Locate the cell with the specified text and output its (x, y) center coordinate. 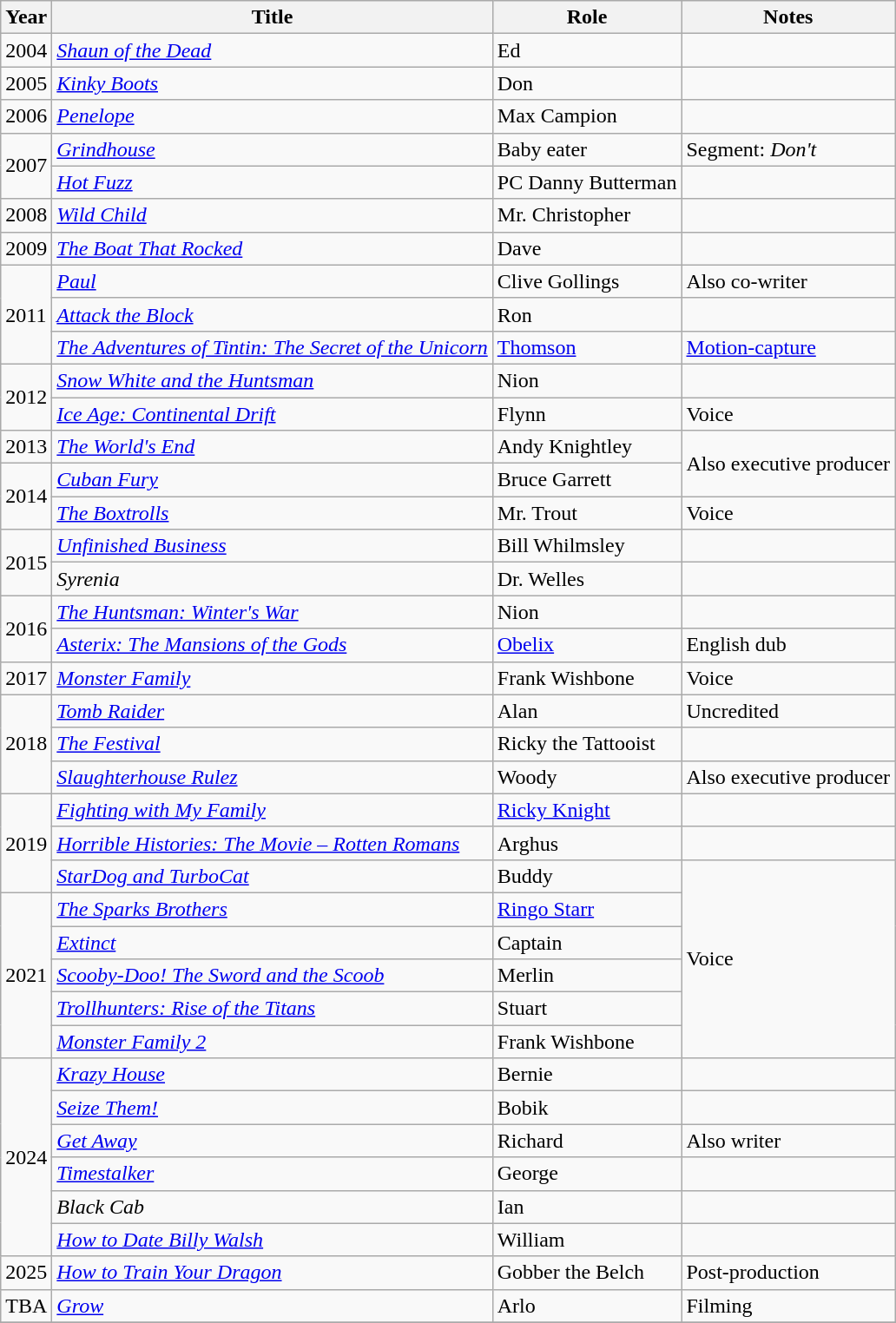
Bobik (587, 1108)
Slaughterhouse Rulez (273, 777)
The Huntsman: Winter's War (273, 612)
Black Cab (273, 1207)
2018 (26, 744)
Year (26, 17)
Attack the Block (273, 314)
Dave (587, 248)
Trollhunters: Rise of the Titans (273, 1009)
Shaun of the Dead (273, 50)
Cuban Fury (273, 480)
Flynn (587, 414)
Horrible Histories: The Movie – Rotten Romans (273, 843)
2004 (26, 50)
Dr. Welles (587, 579)
2017 (26, 678)
Stuart (587, 1009)
Monster Family 2 (273, 1042)
Mr. Christopher (587, 215)
Buddy (587, 876)
2021 (26, 975)
Kinky Boots (273, 83)
Notes (788, 17)
Ian (587, 1207)
How to Train Your Dragon (273, 1273)
Krazy House (273, 1075)
2011 (26, 314)
Scooby-Doo! The Sword and the Scoob (273, 976)
2024 (26, 1157)
2016 (26, 629)
Filming (788, 1306)
2009 (26, 248)
Seize Them! (273, 1108)
2013 (26, 447)
2015 (26, 563)
Merlin (587, 976)
TBA (26, 1306)
StarDog and TurboCat (273, 876)
Timestalker (273, 1174)
Arlo (587, 1306)
2007 (26, 166)
Wild Child (273, 215)
William (587, 1240)
Gobber the Belch (587, 1273)
2006 (26, 116)
How to Date Billy Walsh (273, 1240)
2008 (26, 215)
Bernie (587, 1075)
Ice Age: Continental Drift (273, 414)
Mr. Trout (587, 513)
2025 (26, 1273)
Thomson (587, 347)
Uncredited (788, 711)
English dub (788, 645)
2005 (26, 83)
The Adventures of Tintin: The Secret of the Unicorn (273, 347)
The Boxtrolls (273, 513)
Fighting with My Family (273, 810)
Ringo Starr (587, 909)
2014 (26, 497)
Also co-writer (788, 281)
Max Campion (587, 116)
Ricky Knight (587, 810)
Unfinished Business (273, 546)
Bill Whilmsley (587, 546)
Segment: Don't (788, 149)
Get Away (273, 1141)
Ed (587, 50)
Post-production (788, 1273)
Ricky the Tattooist (587, 744)
The World's End (273, 447)
Snow White and the Huntsman (273, 380)
Title (273, 17)
Bruce Garrett (587, 480)
Captain (587, 942)
2019 (26, 843)
Obelix (587, 645)
The Sparks Brothers (273, 909)
Also writer (788, 1141)
PC Danny Butterman (587, 182)
Paul (273, 281)
The Boat That Rocked (273, 248)
Grow (273, 1306)
Richard (587, 1141)
Woody (587, 777)
Motion-capture (788, 347)
Penelope (273, 116)
Grindhouse (273, 149)
George (587, 1174)
Ron (587, 314)
Hot Fuzz (273, 182)
Alan (587, 711)
Clive Gollings (587, 281)
Monster Family (273, 678)
Baby eater (587, 149)
The Festival (273, 744)
Extinct (273, 942)
Don (587, 83)
Syrenia (273, 579)
2012 (26, 397)
Tomb Raider (273, 711)
Arghus (587, 843)
Andy Knightley (587, 447)
Asterix: The Mansions of the Gods (273, 645)
Role (587, 17)
